Return the [X, Y] coordinate for the center point of the cell that contains the specified text.  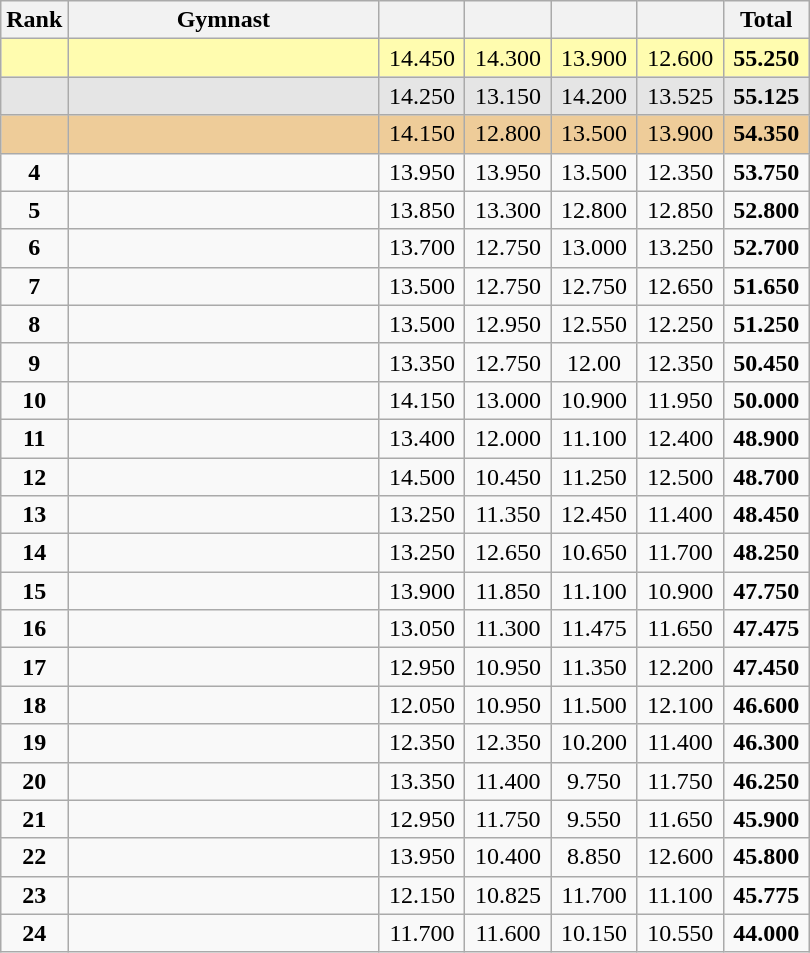
48.250 [766, 553]
46.250 [766, 781]
12.000 [508, 438]
22 [34, 857]
12.850 [680, 210]
47.750 [766, 591]
50.000 [766, 400]
12.200 [680, 667]
14.450 [422, 58]
6 [34, 248]
23 [34, 895]
13.525 [680, 96]
4 [34, 172]
13.300 [508, 210]
14 [34, 553]
11.300 [508, 629]
16 [34, 629]
12.00 [594, 362]
52.800 [766, 210]
48.450 [766, 515]
24 [34, 933]
51.250 [766, 324]
7 [34, 286]
12.550 [594, 324]
12.150 [422, 895]
13 [34, 515]
13.850 [422, 210]
14.250 [422, 96]
9 [34, 362]
13.400 [422, 438]
55.250 [766, 58]
Gymnast [224, 20]
9.750 [594, 781]
44.000 [766, 933]
11.475 [594, 629]
55.125 [766, 96]
12.450 [594, 515]
14.300 [508, 58]
12.400 [680, 438]
53.750 [766, 172]
10.450 [508, 477]
13.700 [422, 248]
12.100 [680, 705]
Rank [34, 20]
52.700 [766, 248]
48.900 [766, 438]
10.200 [594, 743]
21 [34, 819]
20 [34, 781]
10.650 [594, 553]
46.300 [766, 743]
47.450 [766, 667]
11.600 [508, 933]
10.400 [508, 857]
10.150 [594, 933]
19 [34, 743]
12.050 [422, 705]
Total [766, 20]
48.700 [766, 477]
11.950 [680, 400]
10 [34, 400]
9.550 [594, 819]
12.250 [680, 324]
45.775 [766, 895]
12 [34, 477]
11.850 [508, 591]
18 [34, 705]
10.550 [680, 933]
10.825 [508, 895]
13.050 [422, 629]
45.800 [766, 857]
13.150 [508, 96]
12.500 [680, 477]
47.475 [766, 629]
46.600 [766, 705]
11.250 [594, 477]
15 [34, 591]
50.450 [766, 362]
11 [34, 438]
54.350 [766, 134]
17 [34, 667]
45.900 [766, 819]
8 [34, 324]
14.200 [594, 96]
8.850 [594, 857]
11.500 [594, 705]
14.500 [422, 477]
5 [34, 210]
51.650 [766, 286]
